Output the [x, y] coordinate of the center of the cell containing the given text.  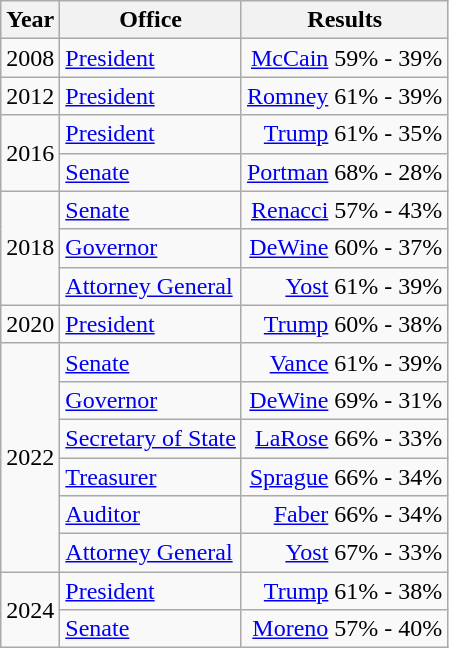
Renacci 57% - 43% [344, 210]
2020 [30, 324]
Office [151, 20]
Results [344, 20]
Faber 66% - 34% [344, 515]
Trump 60% - 38% [344, 324]
LaRose 66% - 33% [344, 438]
2016 [30, 153]
DeWine 69% - 31% [344, 400]
Vance 61% - 39% [344, 362]
Sprague 66% - 34% [344, 477]
Trump 61% - 35% [344, 134]
Trump 61% - 38% [344, 591]
McCain 59% - 39% [344, 58]
Yost 67% - 33% [344, 553]
Auditor [151, 515]
DeWine 60% - 37% [344, 248]
Portman 68% - 28% [344, 172]
2012 [30, 96]
Moreno 57% - 40% [344, 629]
2022 [30, 457]
2018 [30, 248]
2024 [30, 610]
Treasurer [151, 477]
Yost 61% - 39% [344, 286]
Year [30, 20]
Romney 61% - 39% [344, 96]
2008 [30, 58]
Secretary of State [151, 438]
